Output the [X, Y] coordinate of the center of the cell containing the given text.  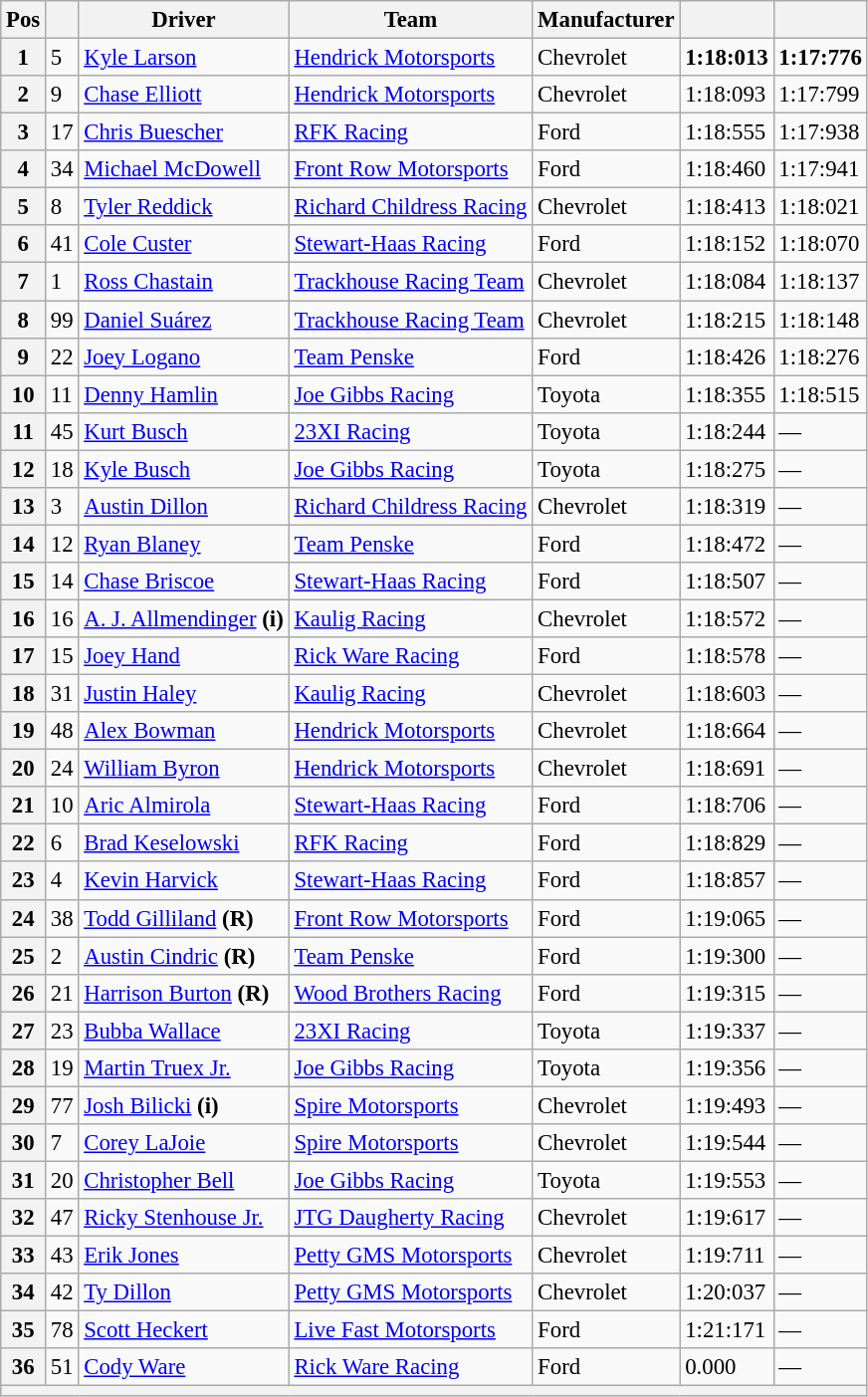
Denny Hamlin [183, 394]
1:18:137 [820, 282]
Ty Dillon [183, 1292]
Wood Brothers Racing [410, 993]
36 [24, 1367]
1:19:065 [727, 918]
Ricky Stenhouse Jr. [183, 1218]
Brad Keselowski [183, 843]
Kyle Larson [183, 58]
Ross Chastain [183, 282]
1:19:315 [727, 993]
Bubba Wallace [183, 1031]
1:18:706 [727, 806]
1:18:857 [727, 881]
1:18:578 [727, 656]
38 [62, 918]
1:17:938 [820, 132]
1:18:070 [820, 244]
Scott Heckert [183, 1330]
Chris Buescher [183, 132]
Cole Custer [183, 244]
41 [62, 244]
99 [62, 320]
1:18:460 [727, 169]
Driver [183, 20]
51 [62, 1367]
Chase Elliott [183, 95]
1:18:515 [820, 394]
1:18:244 [727, 431]
Corey LaJoie [183, 1143]
Team [410, 20]
26 [24, 993]
Manufacturer [606, 20]
Harrison Burton (R) [183, 993]
1:18:276 [820, 356]
33 [24, 1256]
1:18:152 [727, 244]
Tyler Reddick [183, 207]
JTG Daugherty Racing [410, 1218]
1:19:711 [727, 1256]
Ryan Blaney [183, 544]
Todd Gilliland (R) [183, 918]
43 [62, 1256]
Kevin Harvick [183, 881]
1:18:829 [727, 843]
77 [62, 1105]
Pos [24, 20]
30 [24, 1143]
1:18:603 [727, 694]
1:18:093 [727, 95]
William Byron [183, 769]
1:18:691 [727, 769]
A. J. Allmendinger (i) [183, 618]
1:18:555 [727, 132]
45 [62, 431]
1:19:617 [727, 1218]
1:19:553 [727, 1180]
25 [24, 956]
1:18:215 [727, 320]
Austin Dillon [183, 507]
29 [24, 1105]
42 [62, 1292]
1:18:507 [727, 582]
1:17:941 [820, 169]
1:18:319 [727, 507]
1:19:544 [727, 1143]
Martin Truex Jr. [183, 1068]
1:21:171 [727, 1330]
48 [62, 731]
Live Fast Motorsports [410, 1330]
1:18:013 [727, 58]
Alex Bowman [183, 731]
1:18:572 [727, 618]
1:20:037 [727, 1292]
Christopher Bell [183, 1180]
Kyle Busch [183, 469]
78 [62, 1330]
1:18:148 [820, 320]
1:18:021 [820, 207]
1:18:426 [727, 356]
28 [24, 1068]
Cody Ware [183, 1367]
1:17:776 [820, 58]
Chase Briscoe [183, 582]
47 [62, 1218]
1:19:493 [727, 1105]
Erik Jones [183, 1256]
1:19:337 [727, 1031]
13 [24, 507]
1:18:355 [727, 394]
Kurt Busch [183, 431]
Joey Hand [183, 656]
1:18:275 [727, 469]
Austin Cindric (R) [183, 956]
Michael McDowell [183, 169]
Joey Logano [183, 356]
Justin Haley [183, 694]
Josh Bilicki (i) [183, 1105]
1:17:799 [820, 95]
35 [24, 1330]
0.000 [727, 1367]
1:19:356 [727, 1068]
27 [24, 1031]
1:18:413 [727, 207]
1:18:664 [727, 731]
1:18:472 [727, 544]
32 [24, 1218]
1:18:084 [727, 282]
Daniel Suárez [183, 320]
Aric Almirola [183, 806]
1:19:300 [727, 956]
